Output the (x, y) coordinate of the center of the cell containing the given text.  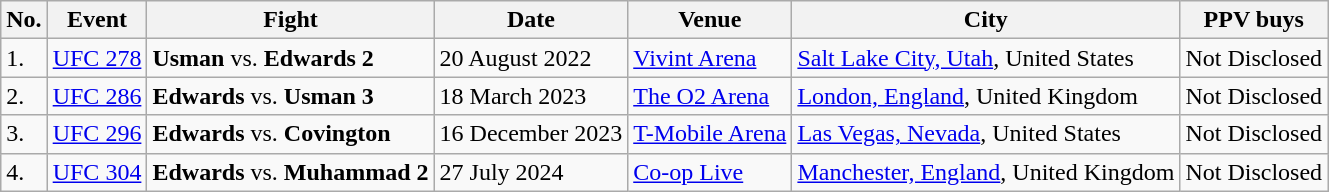
Las Vegas, Nevada, United States (986, 134)
Usman vs. Edwards 2 (290, 58)
18 March 2023 (531, 96)
Edwards vs. Covington (290, 134)
UFC 278 (97, 58)
Venue (710, 20)
UFC 296 (97, 134)
Edwards vs. Usman 3 (290, 96)
Salt Lake City, Utah, United States (986, 58)
20 August 2022 (531, 58)
Vivint Arena (710, 58)
UFC 304 (97, 172)
London, England, United Kingdom (986, 96)
PPV buys (1254, 20)
Date (531, 20)
No. (24, 20)
City (986, 20)
Edwards vs. Muhammad 2 (290, 172)
2. (24, 96)
Manchester, England, United Kingdom (986, 172)
4. (24, 172)
Fight (290, 20)
1. (24, 58)
3. (24, 134)
T-Mobile Arena (710, 134)
16 December 2023 (531, 134)
Co-op Live (710, 172)
27 July 2024 (531, 172)
Event (97, 20)
UFC 286 (97, 96)
The O2 Arena (710, 96)
